For the text-containing cell, return its midpoint in (X, Y) coordinate format. 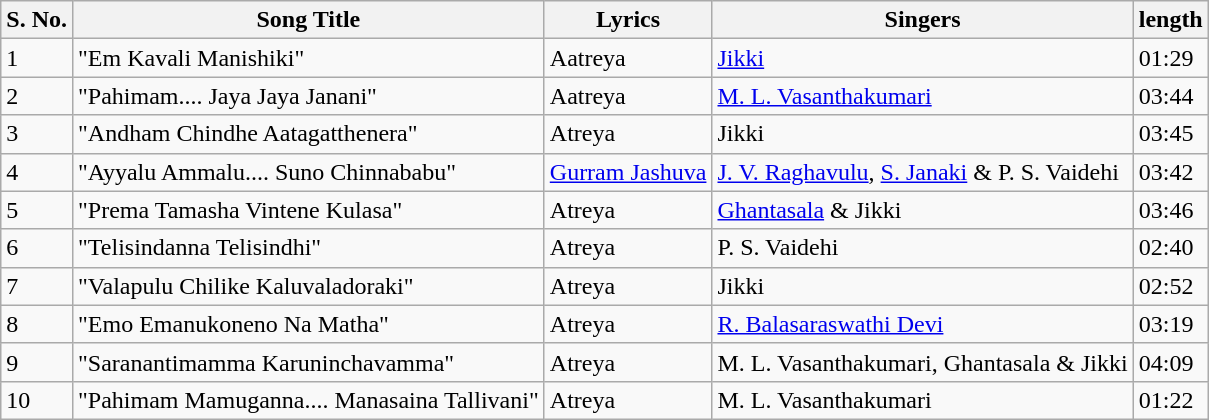
"Pahimam Mamuganna.... Manasaina Tallivani" (308, 400)
4 (37, 172)
R. Balasaraswathi Devi (922, 324)
1 (37, 58)
P. S. Vaidehi (922, 248)
03:44 (1170, 96)
Ghantasala & Jikki (922, 210)
"Pahimam.... Jaya Jaya Janani" (308, 96)
"Em Kavali Manishiki" (308, 58)
Gurram Jashuva (628, 172)
6 (37, 248)
M. L. Vasanthakumari, Ghantasala & Jikki (922, 362)
"Emo Emanukoneno Na Matha" (308, 324)
2 (37, 96)
02:52 (1170, 286)
9 (37, 362)
"Andham Chindhe Aatagatthenera" (308, 134)
03:42 (1170, 172)
02:40 (1170, 248)
Singers (922, 20)
"Valapulu Chilike Kaluvaladoraki" (308, 286)
Lyrics (628, 20)
3 (37, 134)
8 (37, 324)
5 (37, 210)
03:45 (1170, 134)
03:19 (1170, 324)
01:22 (1170, 400)
length (1170, 20)
7 (37, 286)
"Prema Tamasha Vintene Kulasa" (308, 210)
"Saranantimamma Karuninchavamma" (308, 362)
S. No. (37, 20)
Song Title (308, 20)
"Ayyalu Ammalu.... Suno Chinnababu" (308, 172)
J. V. Raghavulu, S. Janaki & P. S. Vaidehi (922, 172)
10 (37, 400)
01:29 (1170, 58)
"Telisindanna Telisindhi" (308, 248)
04:09 (1170, 362)
03:46 (1170, 210)
